Identify which cell holds the provided text, then report its (X, Y) central coordinate. 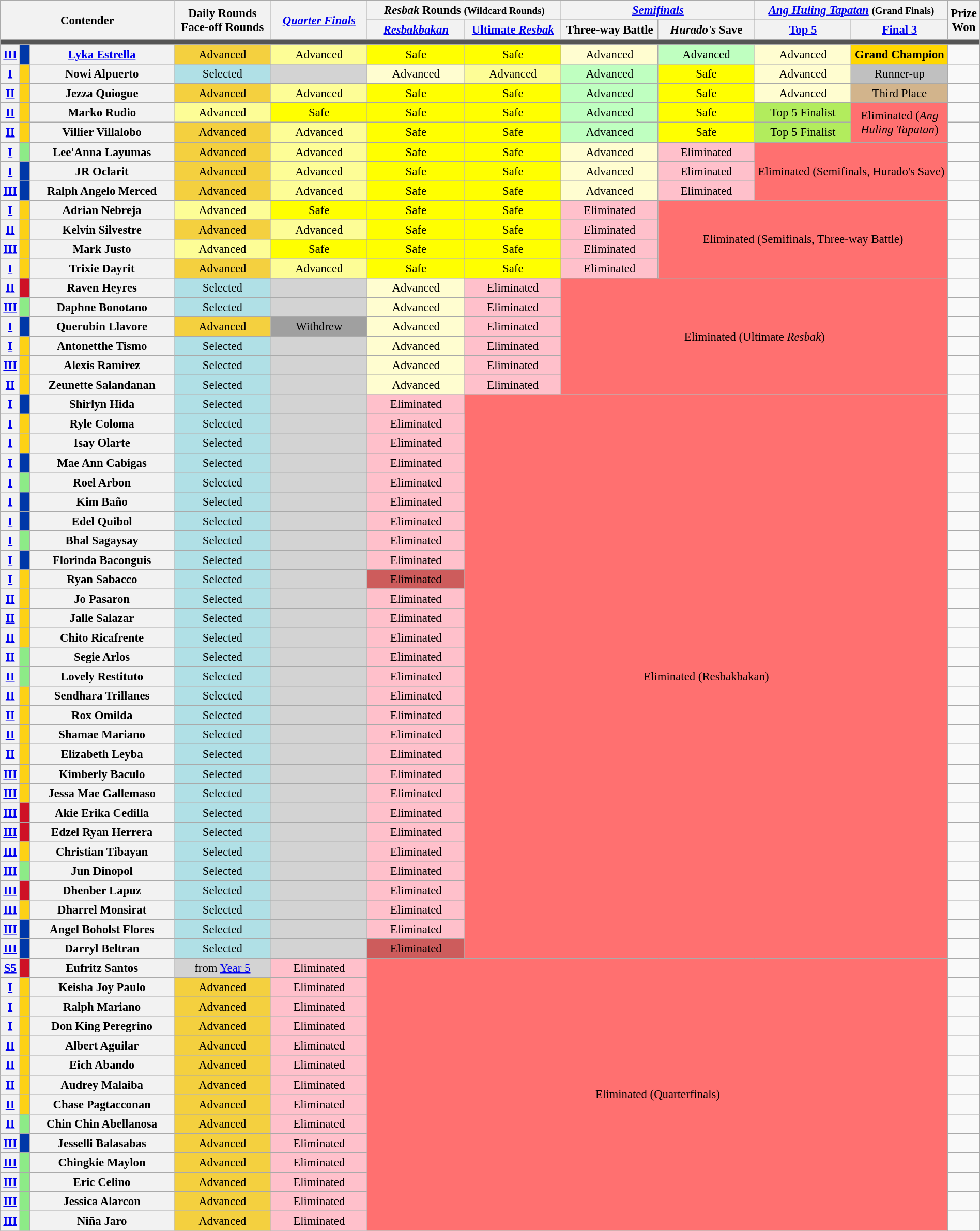
Eliminated (Semifinals, Hurado's Save) (851, 172)
Jo Pasaron (102, 599)
Eliminated (Quarterfinals) (657, 1095)
Daphne Bonotano (102, 307)
Ultimate Resbak (513, 30)
Mae Ann Cabigas (102, 463)
Mark Justo (102, 249)
Raven Heyres (102, 288)
Chingkie Maylon (102, 1163)
Ang Huling Tapatan (Grand Finals) (851, 10)
Jesselli Balasabas (102, 1143)
Dharrel Monsirat (102, 910)
Runner-up (899, 74)
Chase Pagtacconan (102, 1104)
Eliminated (Ultimate Resbak) (755, 337)
Adrian Nebreja (102, 210)
Antonetthe Tismo (102, 346)
Florinda Baconguis (102, 560)
Ralph Mariano (102, 1007)
Elizabeth Leyba (102, 754)
Angel Boholst Flores (102, 929)
Daily RoundsFace-off Rounds (222, 20)
Withdrew (319, 327)
Eliminated (Resbakbakan) (706, 676)
Zeunette Salandanan (102, 385)
Eliminated (Semifinals, Three-way Battle) (803, 239)
Ryan Sabacco (102, 580)
Christian Tibayan (102, 852)
Eliminated (Ang Huling Tapatan) (899, 123)
Alexis Ramirez (102, 366)
Jezza Quiogue (102, 94)
Akie Erika Cedilla (102, 813)
Nowi Alpuerto (102, 74)
Shamae Mariano (102, 735)
Audrey Malaiba (102, 1085)
Lovely Restituto (102, 677)
Eich Abando (102, 1066)
from Year 5 (222, 968)
Villier Villalobo (102, 132)
Quarter Finals (319, 20)
Jun Dinopol (102, 871)
Sendhara Trillanes (102, 696)
Grand Champion (899, 55)
Top 5 (803, 30)
S5 (10, 968)
Edzel Ryan Herrera (102, 832)
Resbak Rounds (Wildcard Rounds) (464, 10)
Don King Peregrino (102, 1026)
Third Place (899, 94)
Kelvin Silvestre (102, 230)
Prize Won (963, 20)
Bhal Sagaysay (102, 541)
Kim Baño (102, 501)
Semifinals (658, 10)
Resbakbakan (416, 30)
Dhenber Lapuz (102, 890)
Three-way Battle (610, 30)
Final 3 (899, 30)
Segie Arlos (102, 657)
Jessica Alarcon (102, 1202)
Roel Arbon (102, 482)
JR Oclarit (102, 171)
Eric Celino (102, 1182)
Hurado's Save (706, 30)
Chito Ricafrente (102, 638)
Chin Chin Abellanosa (102, 1123)
Marko Rudio (102, 113)
Lee'Anna Layumas (102, 152)
Kimberly Baculo (102, 774)
Rox Omilda (102, 716)
Edel Quibol (102, 521)
Albert Aguilar (102, 1046)
Keisha Joy Paulo (102, 987)
Ryle Coloma (102, 424)
Shirlyn Hida (102, 404)
Niña Jaro (102, 1221)
Eufritz Santos (102, 968)
Querubin Llavore (102, 327)
Jessa Mae Gallemaso (102, 793)
Trixie Dayrit (102, 268)
Jalle Salazar (102, 618)
Ralph Angelo Merced (102, 191)
Contender (87, 20)
Isay Olarte (102, 444)
Darryl Beltran (102, 949)
Lyka Estrella (102, 55)
